Capture the cell that displays the provided text and extract its (x, y) central coordinate. 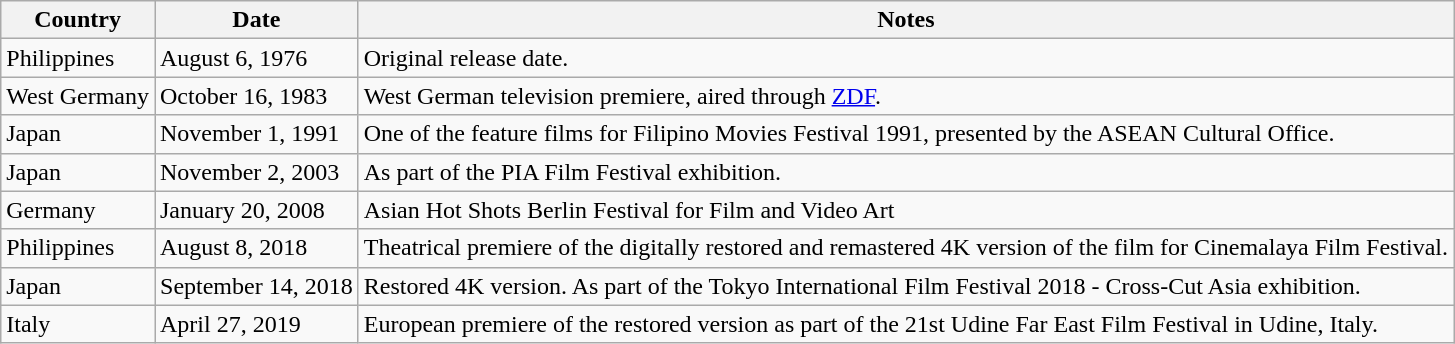
Country (78, 20)
One of the feature films for Filipino Movies Festival 1991, presented by the ASEAN Cultural Office. (906, 134)
Restored 4K version. As part of the Tokyo International Film Festival 2018 - Cross-Cut Asia exhibition. (906, 286)
Original release date. (906, 58)
Theatrical premiere of the digitally restored and remastered 4K version of the film for Cinemalaya Film Festival. (906, 248)
April 27, 2019 (256, 324)
Date (256, 20)
August 6, 1976 (256, 58)
Italy (78, 324)
November 1, 1991 (256, 134)
Notes (906, 20)
West Germany (78, 96)
August 8, 2018 (256, 248)
January 20, 2008 (256, 210)
As part of the PIA Film Festival exhibition. (906, 172)
September 14, 2018 (256, 286)
October 16, 1983 (256, 96)
November 2, 2003 (256, 172)
Germany (78, 210)
European premiere of the restored version as part of the 21st Udine Far East Film Festival in Udine, Italy. (906, 324)
Asian Hot Shots Berlin Festival for Film and Video Art (906, 210)
West German television premiere, aired through ZDF. (906, 96)
